Return [x, y] of the center of cell containing provided text 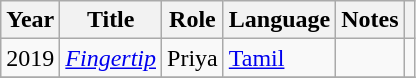
2019 [30, 58]
Language [279, 20]
Role [193, 20]
Fingertip [111, 58]
Tamil [279, 58]
Year [30, 20]
Notes [370, 20]
Title [111, 20]
Priya [193, 58]
